Provide the [X, Y] coordinate of the cell's center where the given text is located.  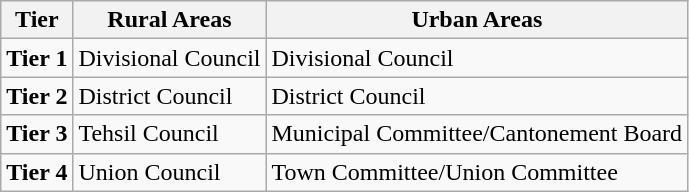
Municipal Committee/Cantonement Board [477, 134]
Tier 4 [37, 172]
Rural Areas [170, 20]
Urban Areas [477, 20]
Tier 2 [37, 96]
Town Committee/Union Committee [477, 172]
Tier 1 [37, 58]
Tier [37, 20]
Tehsil Council [170, 134]
Union Council [170, 172]
Tier 3 [37, 134]
